For the text-containing cell, return its midpoint in (X, Y) coordinate format. 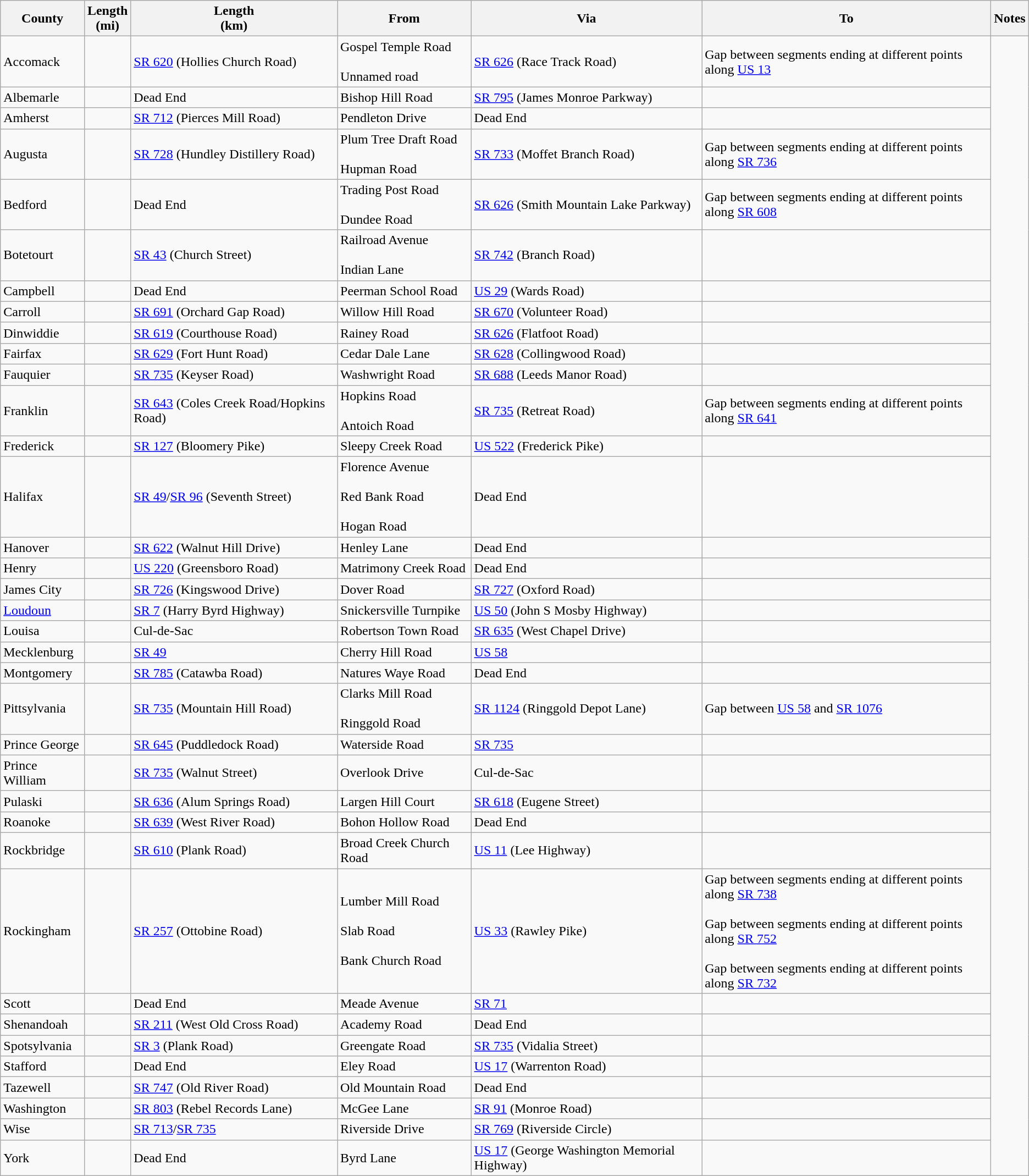
SR 211 (West Old Cross Road) (234, 1025)
To (847, 19)
Pendleton Drive (405, 118)
Gap between US 58 and SR 1076 (847, 709)
SR 785 (Catawba Road) (234, 673)
US 17 (Warrenton Road) (587, 1067)
SR 795 (James Monroe Parkway) (587, 97)
Gap between segments ending at different points along SR 608 (847, 205)
Greengate Road (405, 1046)
US 11 (Lee Highway) (587, 850)
SR 7 (Harry Byrd Highway) (234, 610)
Albemarle (43, 97)
SR 735 (Keyser Road) (234, 374)
SR 626 (Flatfoot Road) (587, 333)
SR 727 (Oxford Road) (587, 589)
Old Mountain Road (405, 1087)
Plum Tree Draft RoadHupman Road (405, 154)
Loudoun (43, 610)
Notes (1010, 19)
SR 43 (Church Street) (234, 255)
Fairfax (43, 354)
SR 71 (587, 1004)
Dover Road (405, 589)
York (43, 1158)
Tazewell (43, 1087)
SR 735 (587, 744)
SR 1124 (Ringgold Depot Lane) (587, 709)
Academy Road (405, 1025)
Botetourt (43, 255)
Florence AvenueRed Bank RoadHogan Road (405, 497)
Stafford (43, 1067)
SR 49 (234, 652)
US 29 (Wards Road) (587, 291)
SR 636 (Alum Springs Road) (234, 801)
SR 735 (Mountain Hill Road) (234, 709)
Prince William (43, 773)
Peerman School Road (405, 291)
Accomack (43, 62)
SR 735 (Walnut Street) (234, 773)
Byrd Lane (405, 1158)
Riverside Drive (405, 1129)
Via (587, 19)
SR 127 (Bloomery Pike) (234, 446)
US 522 (Frederick Pike) (587, 446)
SR 735 (Retreat Road) (587, 410)
Lumber Mill RoadSlab RoadBank Church Road (405, 931)
SR 618 (Eugene Street) (587, 801)
SR 643 (Coles Creek Road/Hopkins Road) (234, 410)
Sleepy Creek Road (405, 446)
SR 639 (West River Road) (234, 822)
Meade Avenue (405, 1004)
McGee Lane (405, 1108)
Dinwiddie (43, 333)
Roanoke (43, 822)
Henry (43, 568)
Broad Creek Church Road (405, 850)
Prince George (43, 744)
Wise (43, 1129)
From (405, 19)
Matrimony Creek Road (405, 568)
SR 622 (Walnut Hill Drive) (234, 548)
Hopkins RoadAntoich Road (405, 410)
Frederick (43, 446)
Gap between segments ending at different points along SR 641 (847, 410)
SR 712 (Pierces Mill Road) (234, 118)
Natures Waye Road (405, 673)
SR 747 (Old River Road) (234, 1087)
Bohon Hollow Road (405, 822)
SR 726 (Kingswood Drive) (234, 589)
James City (43, 589)
Trading Post RoadDundee Road (405, 205)
SR 3 (Plank Road) (234, 1046)
Bishop Hill Road (405, 97)
Cedar Dale Lane (405, 354)
SR 49/SR 96 (Seventh Street) (234, 497)
Pulaski (43, 801)
SR 742 (Branch Road) (587, 255)
Rockbridge (43, 850)
Shenandoah (43, 1025)
Franklin (43, 410)
County (43, 19)
US 58 (587, 652)
Montgomery (43, 673)
SR 628 (Collingwood Road) (587, 354)
Louisa (43, 631)
SR 670 (Volunteer Road) (587, 312)
Gap between segments ending at different points along US 13 (847, 62)
US 220 (Greensboro Road) (234, 568)
SR 610 (Plank Road) (234, 850)
Overlook Drive (405, 773)
SR 728 (Hundley Distillery Road) (234, 154)
Hanover (43, 548)
SR 620 (Hollies Church Road) (234, 62)
SR 735 (Vidalia Street) (587, 1046)
SR 803 (Rebel Records Lane) (234, 1108)
Willow Hill Road (405, 312)
Waterside Road (405, 744)
SR 635 (West Chapel Drive) (587, 631)
Bedford (43, 205)
Carroll (43, 312)
SR 713/SR 735 (234, 1129)
Halifax (43, 497)
Mecklenburg (43, 652)
SR 257 (Ottobine Road) (234, 931)
SR 733 (Moffet Branch Road) (587, 154)
Augusta (43, 154)
Amherst (43, 118)
Campbell (43, 291)
SR 691 (Orchard Gap Road) (234, 312)
US 50 (John S Mosby Highway) (587, 610)
SR 91 (Monroe Road) (587, 1108)
Pittsylvania (43, 709)
Length(mi) (107, 19)
SR 619 (Courthouse Road) (234, 333)
Eley Road (405, 1067)
SR 769 (Riverside Circle) (587, 1129)
Rainey Road (405, 333)
Washington (43, 1108)
Length(km) (234, 19)
Fauquier (43, 374)
SR 688 (Leeds Manor Road) (587, 374)
US 33 (Rawley Pike) (587, 931)
Henley Lane (405, 548)
Washwright Road (405, 374)
Railroad AvenueIndian Lane (405, 255)
Rockingham (43, 931)
Clarks Mill RoadRinggold Road (405, 709)
US 17 (George Washington Memorial Highway) (587, 1158)
Spotsylvania (43, 1046)
Cherry Hill Road (405, 652)
Snickersville Turnpike (405, 610)
Scott (43, 1004)
SR 626 (Race Track Road) (587, 62)
Gospel Temple RoadUnnamed road (405, 62)
SR 645 (Puddledock Road) (234, 744)
SR 626 (Smith Mountain Lake Parkway) (587, 205)
SR 629 (Fort Hunt Road) (234, 354)
Gap between segments ending at different points along SR 736 (847, 154)
Robertson Town Road (405, 631)
Largen Hill Court (405, 801)
